Locate the cell with the specified text and output its (x, y) center coordinate. 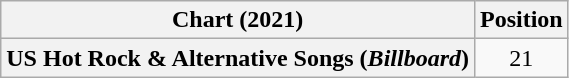
21 (521, 58)
Position (521, 20)
US Hot Rock & Alternative Songs (Billboard) (238, 58)
Chart (2021) (238, 20)
